Return the [X, Y] coordinate for the center point of the cell that contains the specified text.  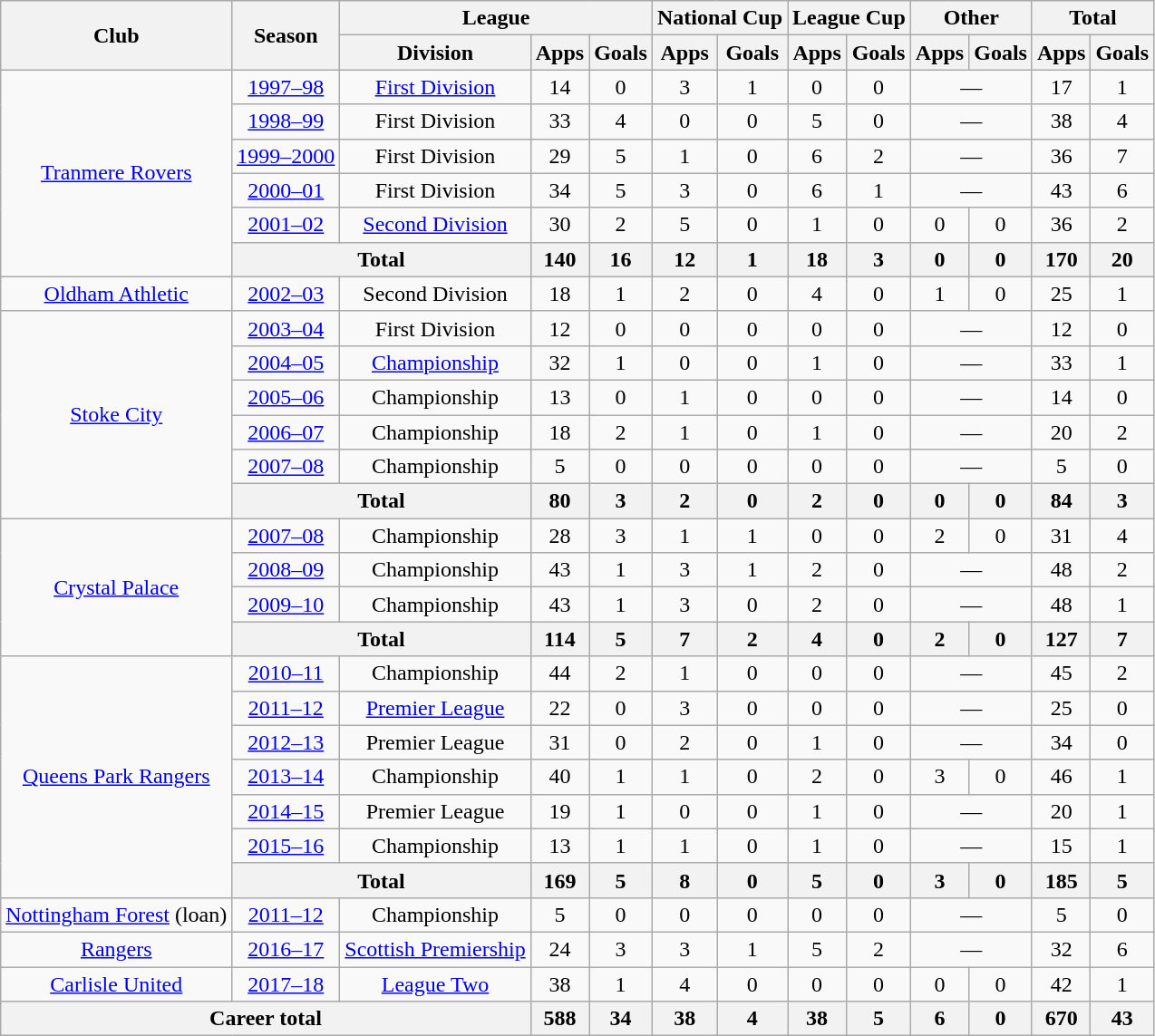
Carlisle United [116, 983]
Oldham Athletic [116, 294]
40 [559, 777]
Season [286, 35]
2012–13 [286, 742]
169 [559, 880]
2000–01 [286, 190]
2010–11 [286, 673]
Stoke City [116, 414]
28 [559, 536]
Other [971, 18]
1999–2000 [286, 156]
League Two [435, 983]
Club [116, 35]
2008–09 [286, 570]
140 [559, 259]
2002–03 [286, 294]
42 [1061, 983]
2009–10 [286, 605]
Division [435, 53]
29 [559, 156]
Rangers [116, 949]
1998–99 [286, 121]
2015–16 [286, 846]
15 [1061, 846]
44 [559, 673]
24 [559, 949]
Queens Park Rangers [116, 777]
2017–18 [286, 983]
588 [559, 1019]
Nottingham Forest (loan) [116, 915]
League [497, 18]
2004–05 [286, 363]
114 [559, 639]
League Cup [849, 18]
1997–98 [286, 87]
2005–06 [286, 397]
16 [621, 259]
30 [559, 225]
17 [1061, 87]
22 [559, 708]
2001–02 [286, 225]
19 [559, 811]
Career total [266, 1019]
2016–17 [286, 949]
Tranmere Rovers [116, 173]
Crystal Palace [116, 587]
2013–14 [286, 777]
National Cup [720, 18]
Scottish Premiership [435, 949]
8 [684, 880]
80 [559, 501]
185 [1061, 880]
670 [1061, 1019]
2006–07 [286, 432]
45 [1061, 673]
127 [1061, 639]
46 [1061, 777]
170 [1061, 259]
2014–15 [286, 811]
84 [1061, 501]
2003–04 [286, 328]
